Provide the [X, Y] coordinate of the cell's center where the given text is located.  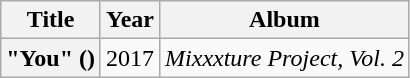
"You" () [51, 58]
2017 [130, 58]
Year [130, 20]
Mixxxture Project, Vol. 2 [285, 58]
Title [51, 20]
Album [285, 20]
